For the text-containing cell, return its midpoint in (X, Y) coordinate format. 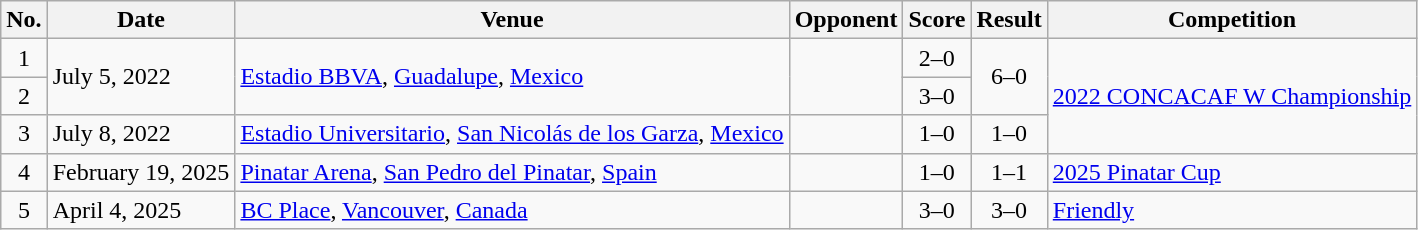
1 (24, 58)
1–1 (1009, 172)
Friendly (1232, 210)
4 (24, 172)
2025 Pinatar Cup (1232, 172)
Pinatar Arena, San Pedro del Pinatar, Spain (512, 172)
Estadio BBVA, Guadalupe, Mexico (512, 77)
Estadio Universitario, San Nicolás de los Garza, Mexico (512, 134)
February 19, 2025 (141, 172)
Result (1009, 20)
Date (141, 20)
July 8, 2022 (141, 134)
Opponent (846, 20)
2–0 (937, 58)
BC Place, Vancouver, Canada (512, 210)
2022 CONCACAF W Championship (1232, 96)
April 4, 2025 (141, 210)
2 (24, 96)
Competition (1232, 20)
No. (24, 20)
Venue (512, 20)
Score (937, 20)
5 (24, 210)
July 5, 2022 (141, 77)
3 (24, 134)
6–0 (1009, 77)
